Search for the cell housing the specified text and yield its [x, y] center coordinate. 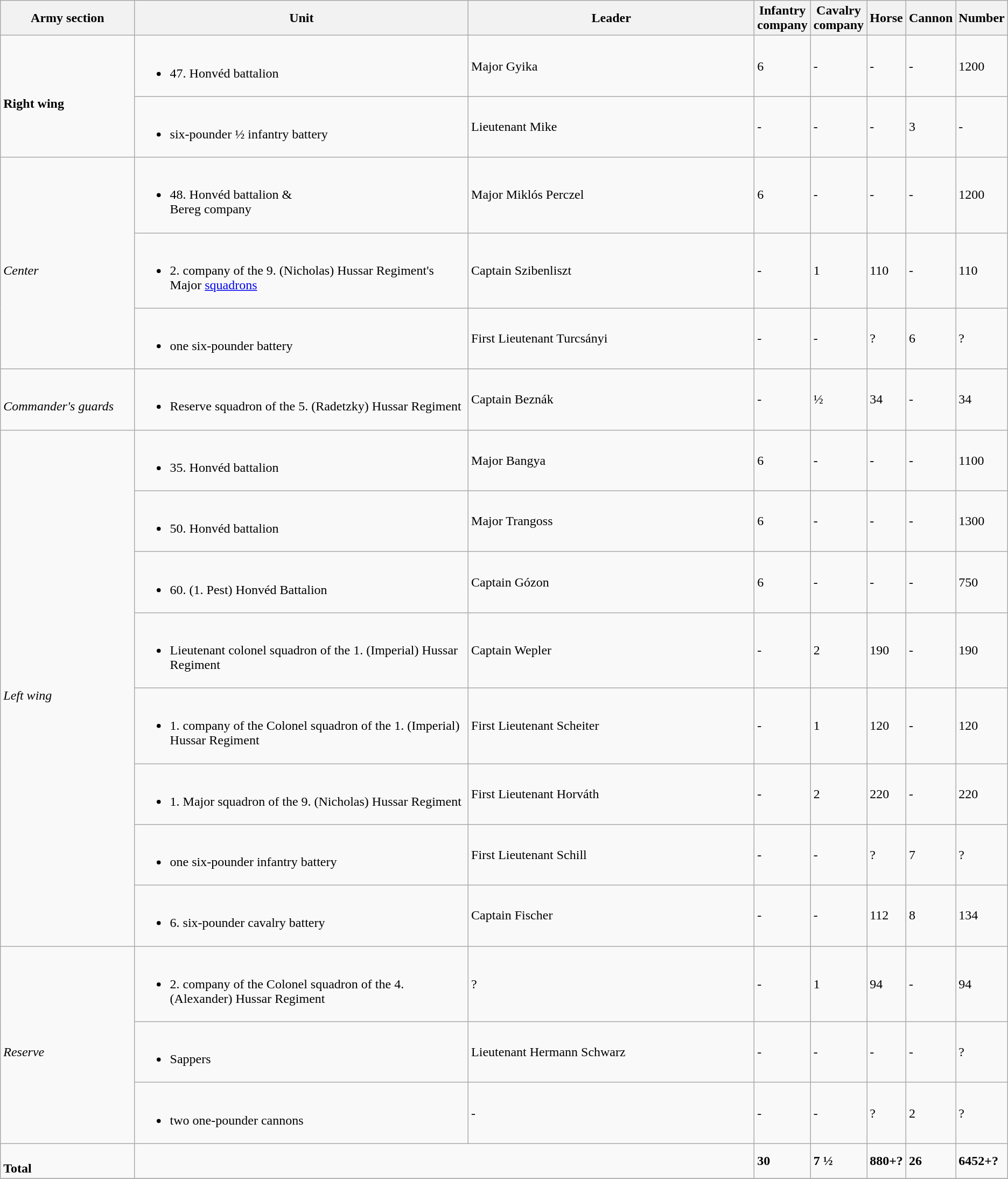
Reserve [68, 1045]
7 [930, 855]
one six-pounder battery [302, 338]
½ [838, 400]
48. Honvéd battalion & Bereg company [302, 195]
Army section [68, 18]
2. company of the Colonel squadron of the 4. (Alexander) Hussar Regiment [302, 984]
Right wing [68, 96]
Captain Wepler [612, 650]
Total [68, 1161]
First Lieutenant Horváth [612, 794]
Commander's guards [68, 400]
Lieutenant colonel squadron of the 1. (Imperial) Hussar Regiment [302, 650]
35. Honvéd battalion [302, 460]
50. Honvéd battalion [302, 521]
1. company of the Colonel squadron of the 1. (Imperial) Hussar Regiment [302, 725]
Reserve squadron of the 5. (Radetzky) Hussar Regiment [302, 400]
Lieutenant Mike [612, 127]
Lieutenant Hermann Schwarz [612, 1052]
1100 [982, 460]
Infantry company [782, 18]
two one-pounder cannons [302, 1113]
Unit [302, 18]
one six-pounder infantry battery [302, 855]
880+? [886, 1161]
750 [982, 582]
7 ½ [838, 1161]
Cavalry company [838, 18]
6452+? [982, 1161]
Captain Gózon [612, 582]
Sappers [302, 1052]
8 [930, 916]
First Lieutenant Scheiter [612, 725]
3 [930, 127]
6. six-pounder cavalry battery [302, 916]
Horse [886, 18]
Number [982, 18]
1. Major squadron of the 9. (Nicholas) Hussar Regiment [302, 794]
134 [982, 916]
60. (1. Pest) Honvéd Battalion [302, 582]
Center [68, 263]
First Lieutenant Schill [612, 855]
Left wing [68, 688]
Captain Beznák [612, 400]
112 [886, 916]
First Lieutenant Turcsányi [612, 338]
six-pounder ½ infantry battery [302, 127]
Captain Fischer [612, 916]
Major Miklós Perczel [612, 195]
Major Trangoss [612, 521]
Major Gyika [612, 66]
Cannon [930, 18]
Captain Szibenliszt [612, 270]
47. Honvéd battalion [302, 66]
30 [782, 1161]
26 [930, 1161]
1300 [982, 521]
Major Bangya [612, 460]
2. company of the 9. (Nicholas) Hussar Regiment's Major squadrons [302, 270]
Leader [612, 18]
